Determine the [x, y] coordinate at the center of the cell enclosing the given text.  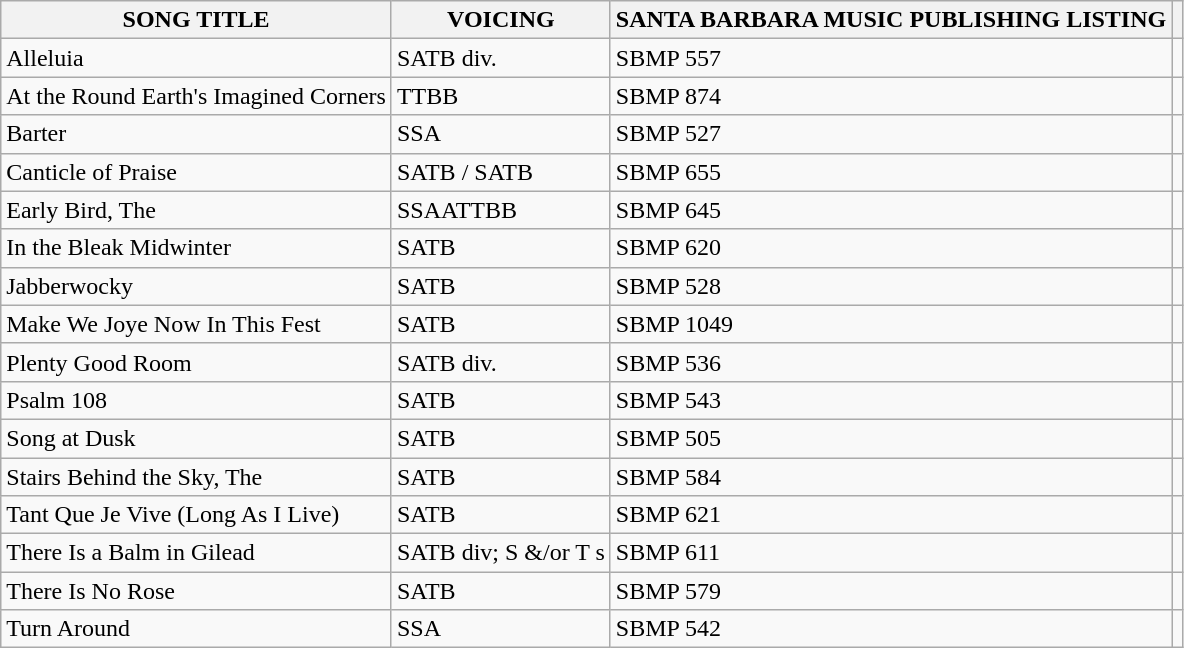
Early Bird, The [196, 210]
Barter [196, 134]
SBMP 621 [890, 515]
SBMP 579 [890, 591]
TTBB [500, 96]
SBMP 874 [890, 96]
SBMP 645 [890, 210]
SBMP 505 [890, 438]
SBMP 536 [890, 362]
SANTA BARBARA MUSIC PUBLISHING LISTING [890, 20]
SBMP 584 [890, 477]
SATB / SATB [500, 172]
Make We Joye Now In This Fest [196, 324]
SBMP 528 [890, 286]
Psalm 108 [196, 400]
In the Bleak Midwinter [196, 248]
SBMP 655 [890, 172]
There Is No Rose [196, 591]
SBMP 543 [890, 400]
SATB div; S &/or T s [500, 553]
Alleluia [196, 58]
SBMP 620 [890, 248]
There Is a Balm in Gilead [196, 553]
Stairs Behind the Sky, The [196, 477]
Song at Dusk [196, 438]
SBMP 611 [890, 553]
VOICING [500, 20]
Tant Que Je Vive (Long As I Live) [196, 515]
Canticle of Praise [196, 172]
SBMP 527 [890, 134]
SBMP 1049 [890, 324]
Jabberwocky [196, 286]
At the Round Earth's Imagined Corners [196, 96]
SONG TITLE [196, 20]
Turn Around [196, 629]
SBMP 557 [890, 58]
SSAATTBB [500, 210]
Plenty Good Room [196, 362]
SBMP 542 [890, 629]
